Locate the cell with the specified text and output its (x, y) center coordinate. 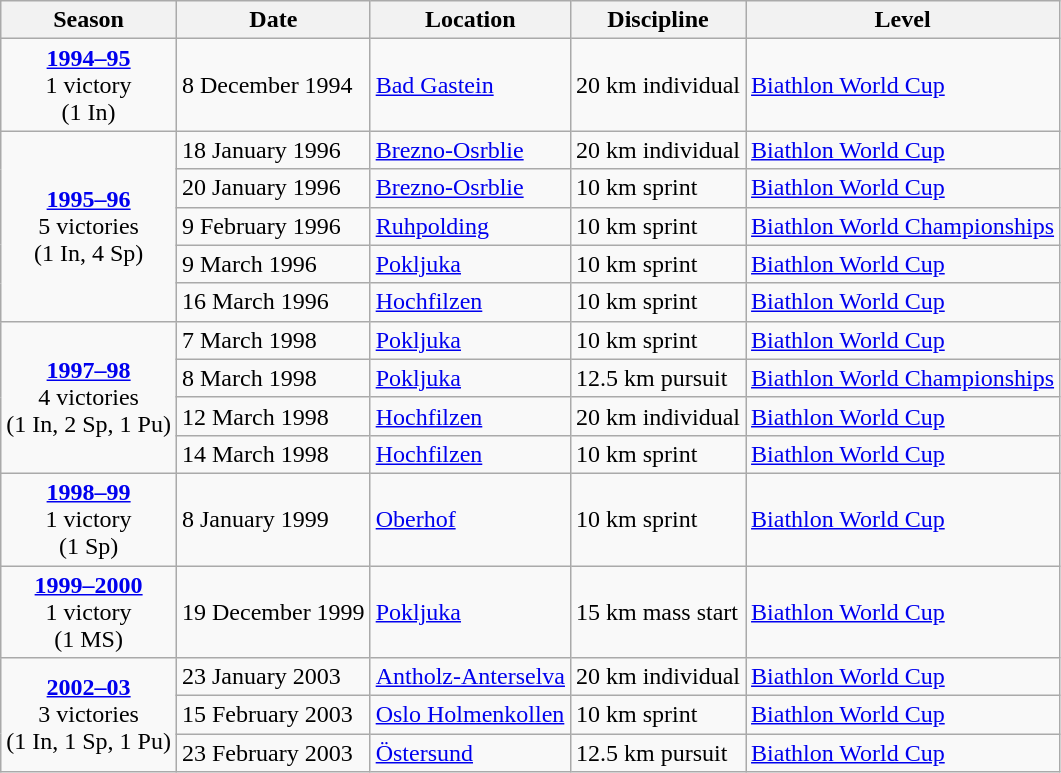
Östersund (470, 753)
8 January 1999 (273, 519)
Oslo Holmenkollen (470, 715)
Level (903, 20)
1994–95 1 victory (1 In) (89, 85)
Antholz-Anterselva (470, 677)
15 February 2003 (273, 715)
14 March 1998 (273, 454)
Location (470, 20)
9 March 1996 (273, 264)
7 March 1998 (273, 340)
16 March 1996 (273, 302)
8 March 1998 (273, 378)
Discipline (658, 20)
23 February 2003 (273, 753)
8 December 1994 (273, 85)
Date (273, 20)
12 March 1998 (273, 416)
1997–98 4 victories (1 In, 2 Sp, 1 Pu) (89, 397)
9 February 1996 (273, 226)
20 January 1996 (273, 188)
19 December 1999 (273, 612)
Bad Gastein (470, 85)
Season (89, 20)
15 km mass start (658, 612)
Ruhpolding (470, 226)
Oberhof (470, 519)
1999–2000 1 victory (1 MS) (89, 612)
1998–99 1 victory (1 Sp) (89, 519)
23 January 2003 (273, 677)
2002–03 3 victories (1 In, 1 Sp, 1 Pu) (89, 715)
18 January 1996 (273, 150)
1995–96 5 victories (1 In, 4 Sp) (89, 226)
